Determine the (x, y) coordinate at the center of the cell enclosing the given text.  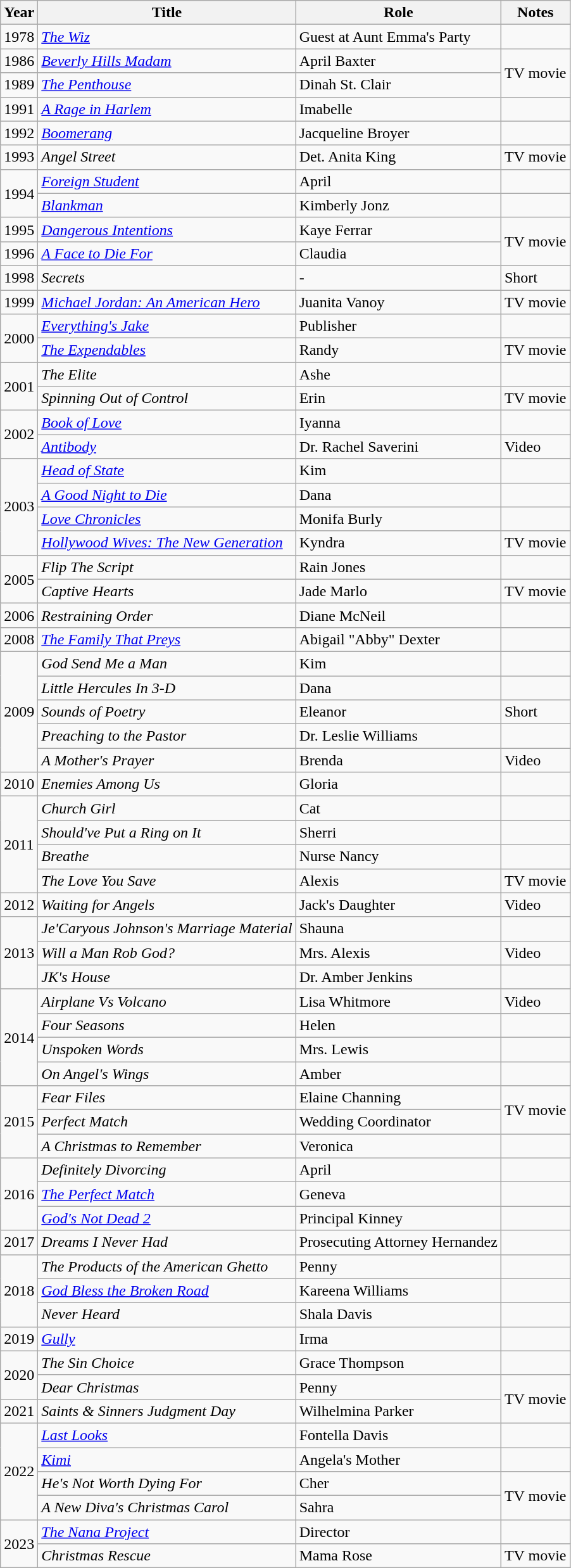
Boomerang (167, 133)
Monifa Burly (398, 519)
Year (19, 13)
Jacqueline Broyer (398, 133)
Everything's Jake (167, 326)
Imabelle (398, 109)
A New Diva's Christmas Carol (167, 1508)
Jack's Daughter (398, 905)
Fontella Davis (398, 1435)
Publisher (398, 326)
Abigail "Abby" Dexter (398, 639)
A Good Night to Die (167, 495)
Dr. Amber Jenkins (398, 977)
Dangerous Intentions (167, 229)
Sherri (398, 832)
2001 (19, 386)
God's Not Dead 2 (167, 1218)
Love Chronicles (167, 519)
Iyanna (398, 423)
Elaine Channing (398, 1098)
The Sin Choice (167, 1363)
Claudia (398, 253)
Never Heard (167, 1315)
The Love You Save (167, 881)
Cher (398, 1484)
The Family That Preys (167, 639)
Kaye Ferrar (398, 229)
A Mother's Prayer (167, 760)
2010 (19, 784)
Lisa Whitmore (398, 1001)
Shauna (398, 929)
2018 (19, 1291)
Waiting for Angels (167, 905)
Angela's Mother (398, 1459)
Enemies Among Us (167, 784)
2019 (19, 1339)
2002 (19, 435)
Four Seasons (167, 1025)
Guest at Aunt Emma's Party (398, 37)
2006 (19, 615)
2014 (19, 1037)
1994 (19, 193)
JK's House (167, 977)
The Perfect Match (167, 1194)
2015 (19, 1122)
2022 (19, 1471)
On Angel's Wings (167, 1074)
Je'Caryous Johnson's Marriage Material (167, 929)
1999 (19, 302)
Foreign Student (167, 181)
Veronica (398, 1146)
Gloria (398, 784)
Wilhelmina Parker (398, 1411)
1993 (19, 157)
Dr. Rachel Saverini (398, 447)
2003 (19, 507)
Unspoken Words (167, 1049)
1978 (19, 37)
2016 (19, 1194)
Helen (398, 1025)
Perfect Match (167, 1122)
Breathe (167, 857)
Saints & Sinners Judgment Day (167, 1411)
Irma (398, 1339)
Definitely Divorcing (167, 1170)
Christmas Rescue (167, 1556)
The Products of the American Ghetto (167, 1266)
Eleanor (398, 712)
Sounds of Poetry (167, 712)
Blankman (167, 205)
Antibody (167, 447)
Little Hercules In 3-D (167, 687)
Ashe (398, 374)
Kyndra (398, 543)
God Send Me a Man (167, 663)
2008 (19, 639)
Dear Christmas (167, 1387)
Flip The Script (167, 567)
2023 (19, 1544)
Angel Street (167, 157)
God Bless the Broken Road (167, 1291)
Last Looks (167, 1435)
Shala Davis (398, 1315)
Diane McNeil (398, 615)
Captive Hearts (167, 591)
The Penthouse (167, 85)
Juanita Vanoy (398, 302)
Brenda (398, 760)
Alexis (398, 881)
2009 (19, 711)
Kimberly Jonz (398, 205)
Nurse Nancy (398, 857)
Notes (536, 13)
Spinning Out of Control (167, 398)
1986 (19, 61)
Gully (167, 1339)
1991 (19, 109)
Randy (398, 350)
The Nana Project (167, 1532)
Amber (398, 1074)
Sahra (398, 1508)
Beverly Hills Madam (167, 61)
Dr. Leslie Williams (398, 736)
The Expendables (167, 350)
Cat (398, 808)
2021 (19, 1411)
Rain Jones (398, 567)
2005 (19, 579)
Mrs. Lewis (398, 1049)
Prosecuting Attorney Hernandez (398, 1242)
Geneva (398, 1194)
1989 (19, 85)
1992 (19, 133)
Grace Thompson (398, 1363)
Hollywood Wives: The New Generation (167, 543)
1996 (19, 253)
The Wiz (167, 37)
1998 (19, 277)
Fear Files (167, 1098)
2012 (19, 905)
1995 (19, 229)
Mrs. Alexis (398, 953)
Kareena Williams (398, 1291)
Title (167, 13)
Secrets (167, 277)
April Baxter (398, 61)
Erin (398, 398)
2017 (19, 1242)
- (398, 277)
A Rage in Harlem (167, 109)
Dinah St. Clair (398, 85)
Det. Anita King (398, 157)
2011 (19, 845)
2013 (19, 953)
A Face to Die For (167, 253)
Will a Man Rob God? (167, 953)
Airplane Vs Volcano (167, 1001)
Book of Love (167, 423)
Director (398, 1532)
2000 (19, 338)
Principal Kinney (398, 1218)
Preaching to the Pastor (167, 736)
2020 (19, 1375)
Mama Rose (398, 1556)
Should've Put a Ring on It (167, 832)
Jade Marlo (398, 591)
Dreams I Never Had (167, 1242)
The Elite (167, 374)
Church Girl (167, 808)
A Christmas to Remember (167, 1146)
Role (398, 13)
He's Not Worth Dying For (167, 1484)
Michael Jordan: An American Hero (167, 302)
Kimi (167, 1459)
Wedding Coordinator (398, 1122)
Head of State (167, 471)
Restraining Order (167, 615)
